From the cell containing the given text, extract its center point as [x, y] coordinate. 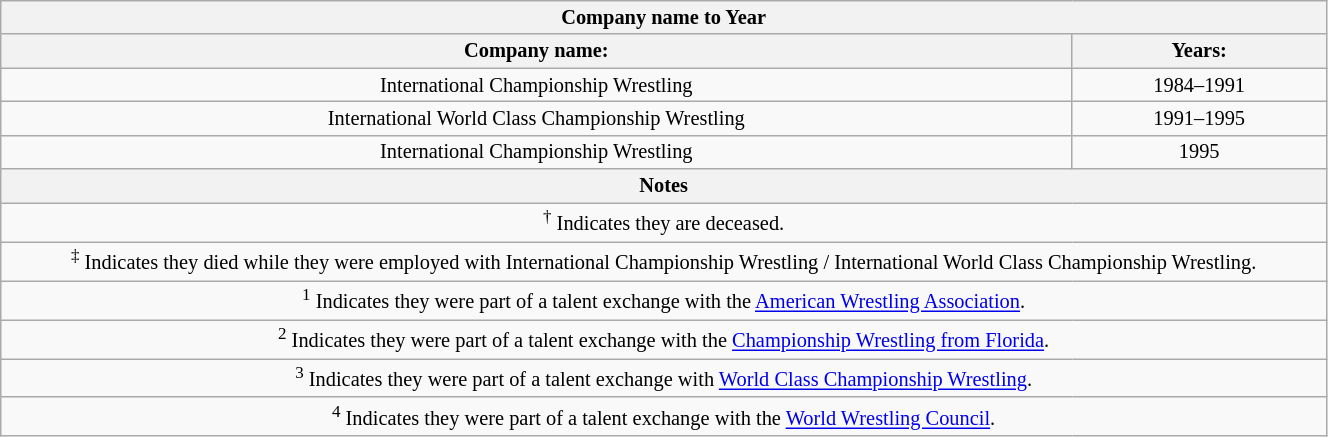
3 Indicates they were part of a talent exchange with World Class Championship Wrestling. [664, 378]
1991–1995 [1200, 118]
‡ Indicates they died while they were employed with International Championship Wrestling / International World Class Championship Wrestling. [664, 260]
2 Indicates they were part of a talent exchange with the Championship Wrestling from Florida. [664, 338]
Company name: [536, 51]
4 Indicates they were part of a talent exchange with the World Wrestling Council. [664, 416]
International World Class Championship Wrestling [536, 118]
1984–1991 [1200, 85]
Notes [664, 186]
† Indicates they are deceased. [664, 222]
Company name to Year [664, 17]
Years: [1200, 51]
1995 [1200, 152]
1 Indicates they were part of a talent exchange with the American Wrestling Association. [664, 300]
